Extract the (X, Y) coordinate from the center of the cell holding the provided text.  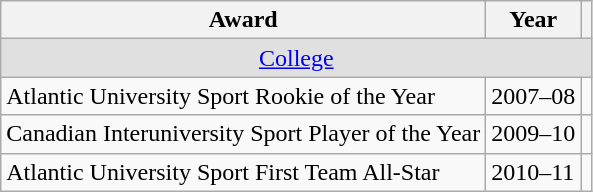
College (296, 58)
Award (244, 20)
Atlantic University Sport First Team All-Star (244, 172)
Atlantic University Sport Rookie of the Year (244, 96)
2010–11 (534, 172)
2007–08 (534, 96)
Year (534, 20)
Canadian Interuniversity Sport Player of the Year (244, 134)
2009–10 (534, 134)
